For the text-containing cell, return its midpoint in (x, y) coordinate format. 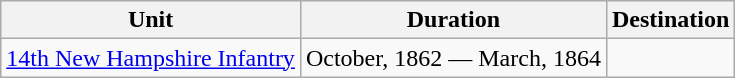
Unit (151, 20)
14th New Hampshire Infantry (151, 58)
October, 1862 — March, 1864 (453, 58)
Duration (453, 20)
Destination (670, 20)
